Extract the [x, y] coordinate from the center of the cell holding the provided text.  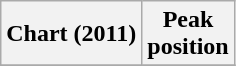
Chart (2011) [72, 34]
Peak position [188, 34]
